Identify which cell holds the provided text, then report its (X, Y) central coordinate. 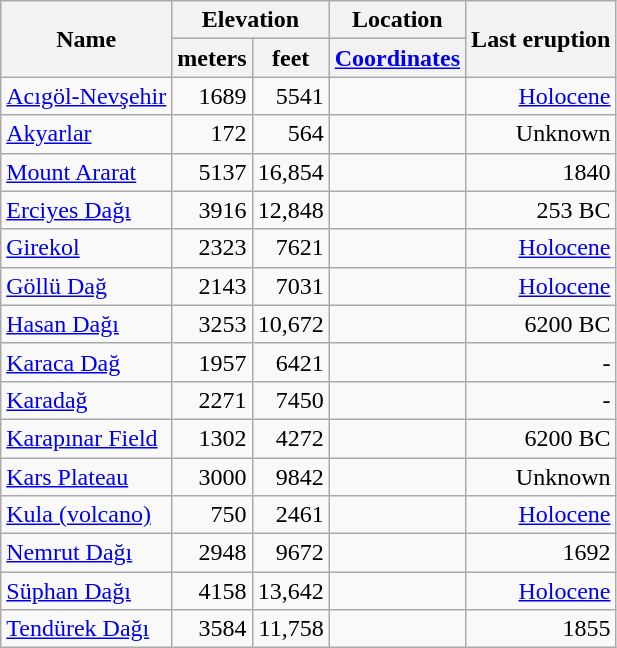
5137 (212, 172)
Last eruption (541, 39)
172 (212, 134)
2271 (212, 400)
253 BC (541, 210)
Mount Ararat (86, 172)
Hasan Dağı (86, 324)
Tendürek Dağı (86, 629)
Süphan Dağı (86, 591)
13,642 (290, 591)
3916 (212, 210)
Karaca Dağ (86, 362)
Akyarlar (86, 134)
Kars Plateau (86, 477)
9842 (290, 477)
Erciyes Dağı (86, 210)
Girekol (86, 248)
Karadağ (86, 400)
meters (212, 58)
Göllü Dağ (86, 286)
1692 (541, 553)
6421 (290, 362)
4158 (212, 591)
11,758 (290, 629)
7450 (290, 400)
1302 (212, 438)
7621 (290, 248)
Coordinates (397, 58)
feet (290, 58)
9672 (290, 553)
1957 (212, 362)
Name (86, 39)
2461 (290, 515)
2323 (212, 248)
Elevation (250, 20)
Kula (volcano) (86, 515)
Karapınar Field (86, 438)
12,848 (290, 210)
564 (290, 134)
2143 (212, 286)
1689 (212, 96)
1840 (541, 172)
3000 (212, 477)
4272 (290, 438)
3584 (212, 629)
3253 (212, 324)
Location (397, 20)
10,672 (290, 324)
16,854 (290, 172)
Nemrut Dağı (86, 553)
7031 (290, 286)
5541 (290, 96)
2948 (212, 553)
750 (212, 515)
Acıgöl-Nevşehir (86, 96)
1855 (541, 629)
